Locate the cell with the specified text and output its (x, y) center coordinate. 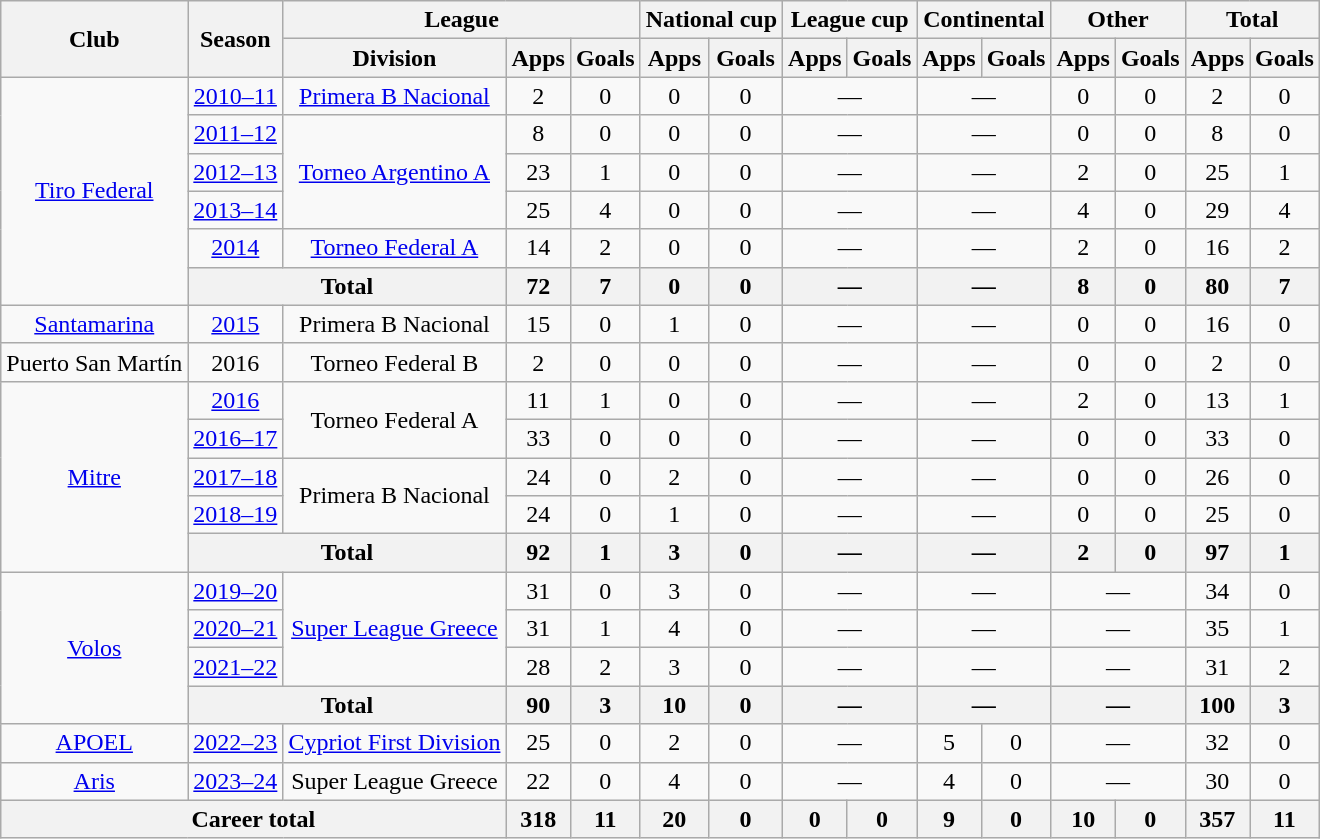
2018–19 (236, 515)
Torneo Argentino A (394, 172)
357 (1217, 819)
28 (538, 667)
2011–12 (236, 134)
14 (538, 248)
90 (538, 705)
9 (949, 819)
13 (1217, 400)
2019–20 (236, 591)
Torneo Federal B (394, 362)
Volos (94, 648)
Mitre (94, 476)
League cup (850, 20)
Other (1118, 20)
2015 (236, 324)
30 (1217, 781)
2023–24 (236, 781)
2017–18 (236, 477)
2020–21 (236, 629)
5 (949, 743)
20 (674, 819)
2013–14 (236, 210)
97 (1217, 553)
80 (1217, 286)
2016–17 (236, 438)
2010–11 (236, 96)
Continental (984, 20)
Puerto San Martín (94, 362)
Division (394, 58)
Cypriot First Division (394, 743)
APOEL (94, 743)
32 (1217, 743)
Tiro Federal (94, 191)
Season (236, 39)
Career total (254, 819)
2022–23 (236, 743)
26 (1217, 477)
318 (538, 819)
22 (538, 781)
National cup (711, 20)
League (462, 20)
Aris (94, 781)
15 (538, 324)
72 (538, 286)
23 (538, 172)
100 (1217, 705)
35 (1217, 629)
Club (94, 39)
29 (1217, 210)
Santamarina (94, 324)
2014 (236, 248)
2012–13 (236, 172)
34 (1217, 591)
2021–22 (236, 667)
92 (538, 553)
